Determine the [X, Y] coordinate at the center of the cell enclosing the given text.  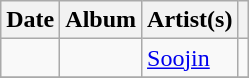
Date [30, 20]
Soojin [190, 58]
Album [101, 20]
Artist(s) [190, 20]
